Return the [x, y] coordinate for the center point of the cell that contains the specified text.  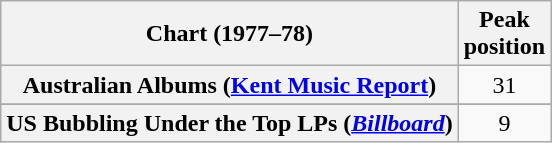
Chart (1977–78) [230, 34]
US Bubbling Under the Top LPs (Billboard) [230, 123]
Peakposition [504, 34]
9 [504, 123]
Australian Albums (Kent Music Report) [230, 85]
31 [504, 85]
